Locate the cell with the specified text and output its [X, Y] center coordinate. 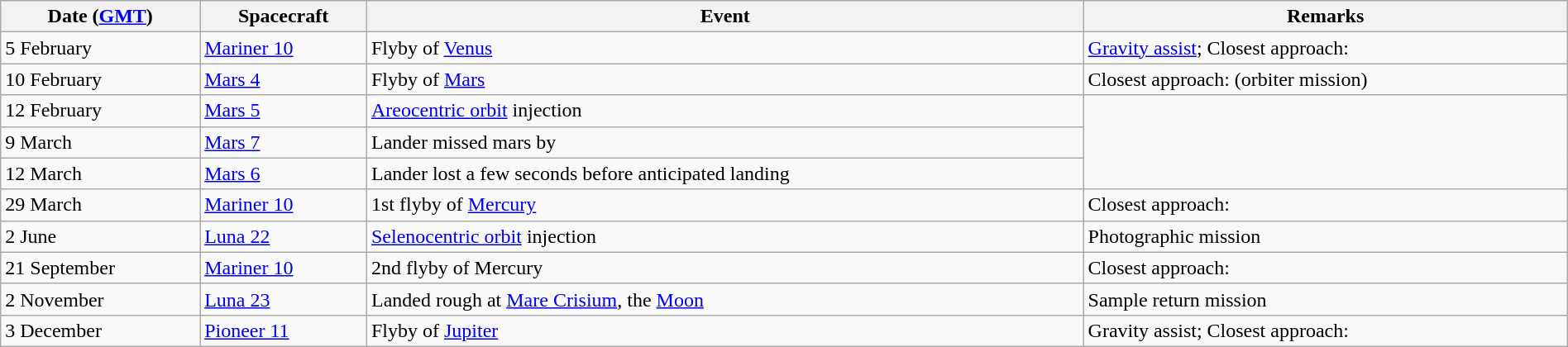
Lander missed mars by [724, 142]
Mars 7 [284, 142]
Areocentric orbit injection [724, 111]
Sample return mission [1325, 299]
Mars 6 [284, 173]
Flyby of Venus [724, 48]
2 November [101, 299]
1st flyby of Mercury [724, 205]
Luna 23 [284, 299]
3 December [101, 330]
Photographic mission [1325, 236]
5 February [101, 48]
Luna 22 [284, 236]
Selenocentric orbit injection [724, 236]
Event [724, 17]
10 February [101, 79]
Remarks [1325, 17]
Spacecraft [284, 17]
9 March [101, 142]
Mars 5 [284, 111]
21 September [101, 268]
Flyby of Jupiter [724, 330]
12 March [101, 173]
Mars 4 [284, 79]
Flyby of Mars [724, 79]
Closest approach: (orbiter mission) [1325, 79]
Landed rough at Mare Crisium, the Moon [724, 299]
Date (GMT) [101, 17]
Lander lost a few seconds before anticipated landing [724, 173]
29 March [101, 205]
2nd flyby of Mercury [724, 268]
12 February [101, 111]
Pioneer 11 [284, 330]
2 June [101, 236]
